Output the (X, Y) coordinate of the center of the cell containing the given text.  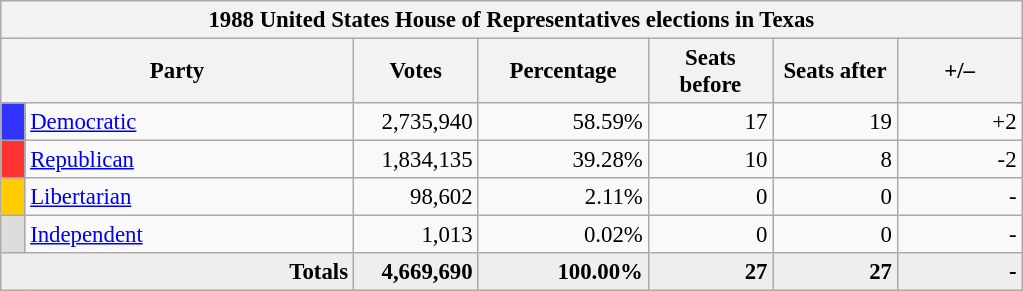
-2 (960, 160)
0.02% (563, 235)
1988 United States House of Representatives elections in Texas (512, 20)
+/– (960, 72)
39.28% (563, 160)
Party (178, 72)
2.11% (563, 197)
10 (710, 160)
1,013 (416, 235)
2,735,940 (416, 122)
Republican (189, 160)
98,602 (416, 197)
Independent (189, 235)
Votes (416, 72)
Seats after (836, 72)
Seats before (710, 72)
8 (836, 160)
+2 (960, 122)
Percentage (563, 72)
Democratic (189, 122)
1,834,135 (416, 160)
19 (836, 122)
Libertarian (189, 197)
17 (710, 122)
58.59% (563, 122)
